Pinpoint the cell where the given text exists, returning its (X, Y) midpoint coordinate. 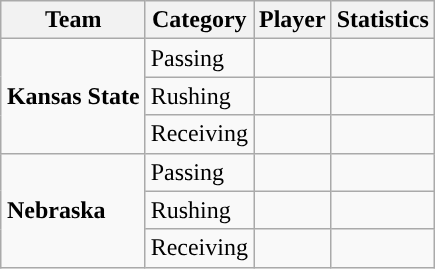
Player (293, 20)
Nebraska (73, 210)
Category (199, 20)
Team (73, 20)
Kansas State (73, 96)
Statistics (382, 20)
